Capture the cell that displays the provided text and extract its [X, Y] central coordinate. 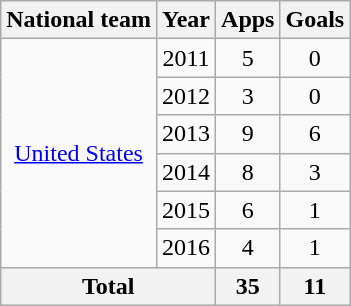
35 [248, 286]
5 [248, 58]
United States [79, 153]
2012 [186, 96]
4 [248, 248]
2016 [186, 248]
8 [248, 172]
2011 [186, 58]
11 [315, 286]
Apps [248, 20]
2013 [186, 134]
9 [248, 134]
2014 [186, 172]
Year [186, 20]
National team [79, 20]
Total [108, 286]
Goals [315, 20]
2015 [186, 210]
